Scan for the cell matching the given text and deliver its [x, y] coordinate at center. 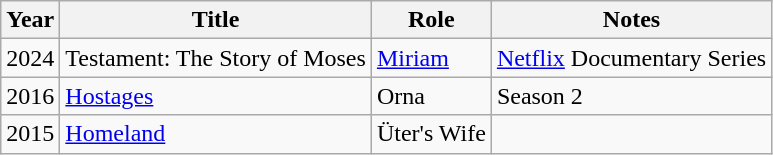
Homeland [216, 134]
Üter's Wife [431, 134]
Netflix Documentary Series [631, 58]
2024 [30, 58]
Miriam [431, 58]
Notes [631, 20]
Season 2 [631, 96]
2016 [30, 96]
Hostages [216, 96]
2015 [30, 134]
Year [30, 20]
Title [216, 20]
Testament: The Story of Moses [216, 58]
Orna [431, 96]
Role [431, 20]
